For the text-containing cell, return its midpoint in (X, Y) coordinate format. 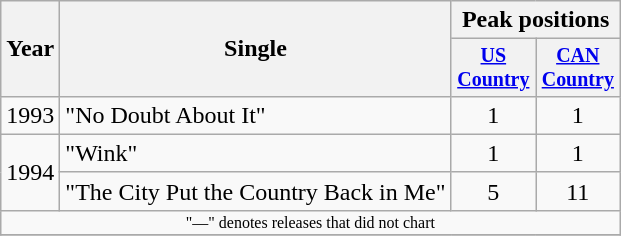
US Country (493, 68)
Year (30, 49)
"—" denotes releases that did not chart (310, 222)
1993 (30, 115)
Peak positions (536, 20)
Single (256, 49)
1994 (30, 172)
5 (493, 191)
"Wink" (256, 153)
"No Doubt About It" (256, 115)
"The City Put the Country Back in Me" (256, 191)
11 (578, 191)
CAN Country (578, 68)
